Determine the (x, y) coordinate at the center of the cell enclosing the given text.  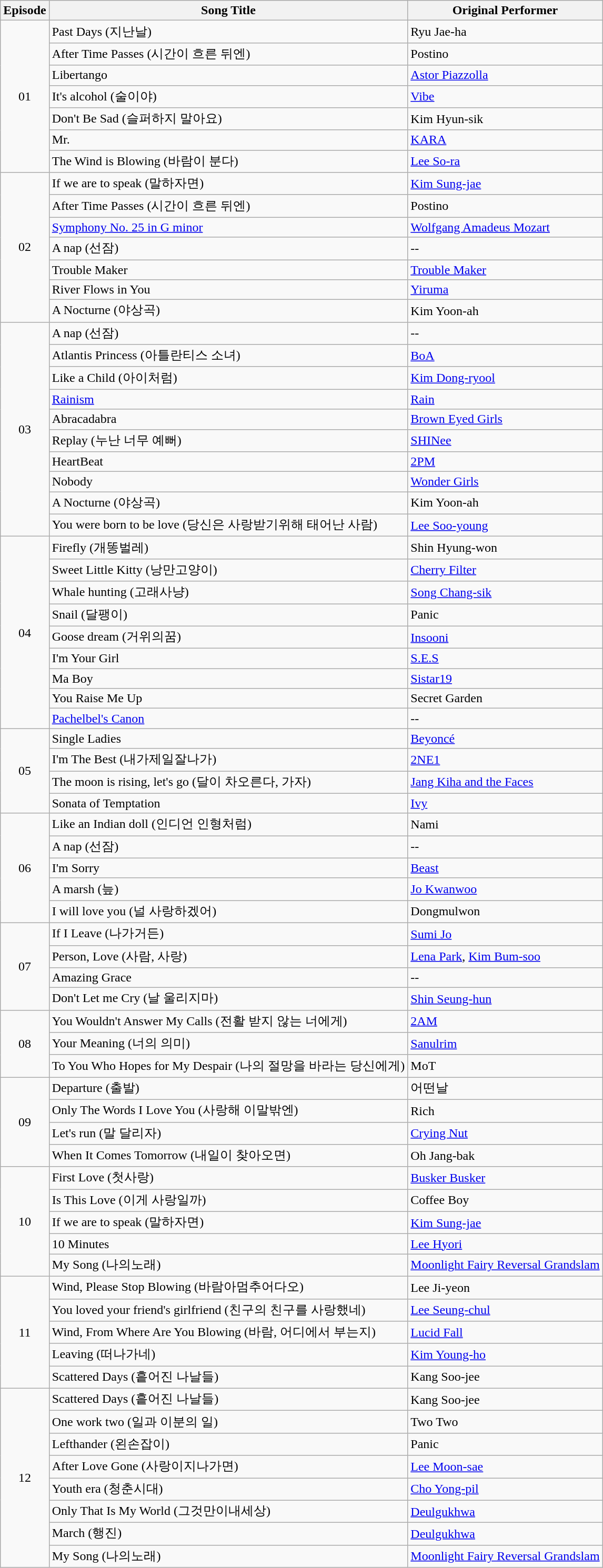
Youth era (청춘시대) (228, 1490)
Lee Moon-sae (505, 1466)
Your Meaning (너의 의미) (228, 1044)
Shin Hyung-won (505, 548)
Yiruma (505, 290)
Shin Seung-hun (505, 999)
Sistar19 (505, 679)
Is This Love (이게 사랑일까) (228, 1200)
Ryu Jae-ha (505, 32)
Busker Busker (505, 1178)
Vibe (505, 97)
MoT (505, 1066)
Wind, From Where Are You Blowing (바람, 어디에서 부는지) (228, 1333)
Coffee Boy (505, 1200)
04 (25, 632)
Let's run (말 달리자) (228, 1133)
Oh Jang-bak (505, 1156)
05 (25, 771)
Brown Eyed Girls (505, 419)
2AM (505, 1021)
Lee So-ra (505, 161)
Insooni (505, 638)
Sanulrim (505, 1044)
When It Comes Tomorrow (내일이 찾아오면) (228, 1156)
10 Minutes (228, 1244)
S.E.S (505, 659)
Rich (505, 1111)
Secret Garden (505, 699)
A marsh (늪) (228, 889)
Whale hunting (고래사냥) (228, 592)
Song Chang-sik (505, 592)
River Flows in You (228, 290)
Snail (달팽이) (228, 615)
HeartBeat (228, 462)
Ivy (505, 803)
To You Who Hopes for My Despair (나의 절망을 바라는 당신에게) (228, 1066)
Departure (출발) (228, 1089)
Sumi Jo (505, 934)
You loved your friend's girlfriend (친구의 친구를 사랑했네) (228, 1310)
Atlantis Princess (아틀란티스 소녀) (228, 356)
Kim Hyun-sik (505, 119)
Goose dream (거위의꿈) (228, 638)
Abracadabra (228, 419)
Sweet Little Kitty (낭만고양이) (228, 570)
March (행진) (228, 1534)
Don't Be Sad (슬퍼하지 말아요) (228, 119)
Song Title (228, 11)
Cherry Filter (505, 570)
Wolfgang Amadeus Mozart (505, 227)
01 (25, 97)
Rain (505, 399)
One work two (일과 이분의 일) (228, 1422)
Past Days (지난날) (228, 32)
I'm Your Girl (228, 659)
Cho Yong-pil (505, 1490)
Leaving (떠나가네) (228, 1355)
Mr. (228, 140)
Like a Child (아이처럼) (228, 378)
Lee Soo-young (505, 525)
The moon is rising, let's go (달이 차오른다, 가자) (228, 783)
09 (25, 1122)
First Love (첫사랑) (228, 1178)
Libertango (228, 75)
Lena Park, Kim Bum-soo (505, 956)
Person, Love (사람, 사랑) (228, 956)
The Wind is Blowing (바람이 분다) (228, 161)
Astor Piazzolla (505, 75)
Two Two (505, 1422)
Like an Indian doll (인디언 인형처럼) (228, 825)
Rainism (228, 399)
BoA (505, 356)
Lee Seung-chul (505, 1310)
Nami (505, 825)
Dongmulwon (505, 912)
2NE1 (505, 760)
Episode (25, 11)
03 (25, 429)
Firefly (개똥벌레) (228, 548)
Jo Kwanwoo (505, 889)
If I Leave (나가거든) (228, 934)
Lucid Fall (505, 1333)
Jang Kiha and the Faces (505, 783)
Don't Let me Cry (날 울리지마) (228, 999)
Original Performer (505, 11)
02 (25, 247)
2PM (505, 462)
SHINee (505, 441)
Single Ladies (228, 739)
Beast (505, 868)
Replay (누난 너무 예뻐) (228, 441)
Amazing Grace (228, 978)
I will love you (널 사랑하겠어) (228, 912)
10 (25, 1221)
11 (25, 1332)
07 (25, 966)
Kim Young-ho (505, 1355)
It's alcohol (술이야) (228, 97)
Crying Nut (505, 1133)
I'm Sorry (228, 868)
Symphony No. 25 in G minor (228, 227)
Only The Words I Love You (사랑해 이말밖엔) (228, 1111)
12 (25, 1478)
Beyoncé (505, 739)
Lee Hyori (505, 1244)
KARA (505, 140)
Ma Boy (228, 679)
Wind, Please Stop Blowing (바람아멈추어다오) (228, 1288)
Pachelbel's Canon (228, 719)
Only That Is My World (그것만이내세상) (228, 1512)
Lefthander (왼손잡이) (228, 1444)
Kim Dong-ryool (505, 378)
어떤날 (505, 1089)
Nobody (228, 482)
Lee Ji-yeon (505, 1288)
06 (25, 868)
You Raise Me Up (228, 699)
Wonder Girls (505, 482)
Sonata of Temptation (228, 803)
You Wouldn't Answer My Calls (전활 받지 않는 너에게) (228, 1021)
After Love Gone (사랑이지나가면) (228, 1466)
08 (25, 1044)
You were born to be love (당신은 사랑받기위해 태어난 사람) (228, 525)
I'm The Best (내가제일잘나가) (228, 760)
